Output the [x, y] coordinate of the center of the cell containing the given text.  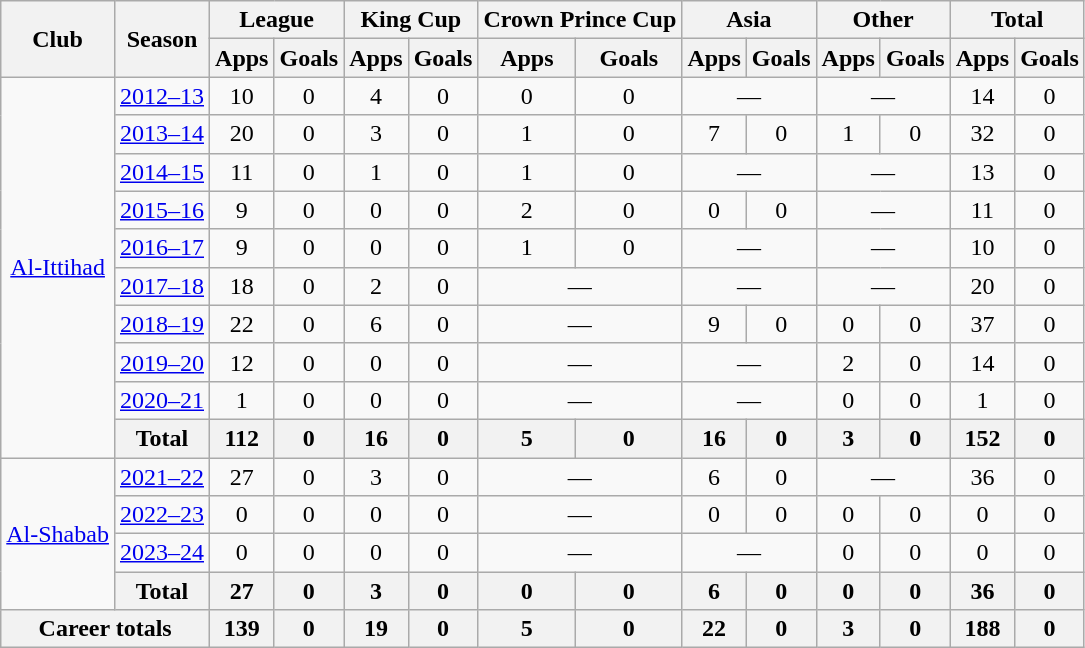
King Cup [411, 20]
Season [162, 39]
19 [376, 629]
18 [242, 286]
League [277, 20]
7 [714, 134]
2017–18 [162, 286]
Other [883, 20]
2018–19 [162, 324]
Career totals [106, 629]
2015–16 [162, 210]
2020–21 [162, 400]
2012–13 [162, 96]
152 [982, 438]
2021–22 [162, 477]
Crown Prince Cup [580, 20]
4 [376, 96]
2016–17 [162, 248]
188 [982, 629]
2019–20 [162, 362]
37 [982, 324]
Al-Shabab [58, 534]
2022–23 [162, 515]
2013–14 [162, 134]
12 [242, 362]
2014–15 [162, 172]
Asia [749, 20]
139 [242, 629]
13 [982, 172]
32 [982, 134]
112 [242, 438]
Al-Ittihad [58, 268]
2023–24 [162, 553]
Club [58, 39]
